Return [X, Y] of the center of cell containing provided text 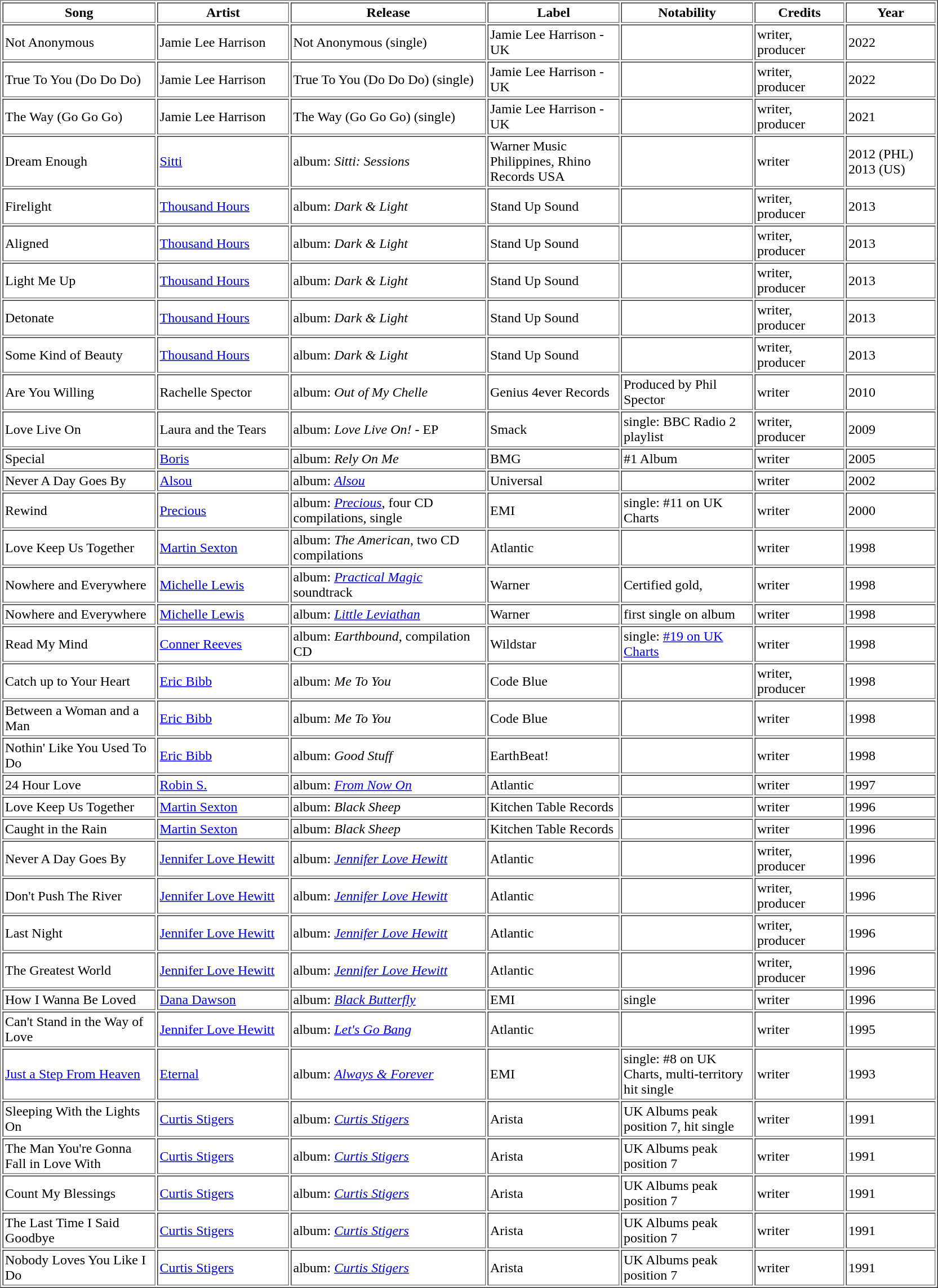
2012 (PHL) 2013 (US) [891, 162]
BMG [554, 459]
album: Alsou [388, 481]
24 Hour Love [79, 785]
Robin S. [223, 785]
album: Out of My Chelle [388, 392]
Don't Push The River [79, 896]
Produced by Phil Spector [687, 392]
Universal [554, 481]
The Way (Go Go Go) (single) [388, 117]
#1 Album [687, 459]
Wildstar [554, 645]
How I Wanna Be Loved [79, 1000]
Precious [223, 510]
Alsou [223, 481]
Dream Enough [79, 162]
True To You (Do Do Do) (single) [388, 80]
Aligned [79, 243]
Rachelle Spector [223, 392]
1997 [891, 785]
Caught in the Rain [79, 829]
The Last Time I Said Goodbye [79, 1231]
album: Sitti: Sessions [388, 162]
Warner Music Philippines, Rhino Records USA [554, 162]
Smack [554, 429]
The Way (Go Go Go) [79, 117]
album: Precious, four CD compilations, single [388, 510]
Notability [687, 12]
Some Kind of Beauty [79, 355]
1993 [891, 1074]
2021 [891, 117]
True To You (Do Do Do) [79, 80]
Credits [800, 12]
Special [79, 459]
Catch up to Your Heart [79, 682]
Just a Step From Heaven [79, 1074]
Genius 4ever Records [554, 392]
Not Anonymous (single) [388, 43]
album: Black Butterfly [388, 1000]
Not Anonymous [79, 43]
Detonate [79, 318]
Laura and the Tears [223, 429]
Last Night [79, 933]
Eternal [223, 1074]
single: #11 on UK Charts [687, 510]
1995 [891, 1030]
The Man You're Gonna Fall in Love With [79, 1156]
Nobody Loves You Like I Do [79, 1268]
Rewind [79, 510]
2005 [891, 459]
2000 [891, 510]
album: Love Live On! - EP [388, 429]
Nothin' Like You Used To Do [79, 756]
first single on album [687, 614]
album: Rely On Me [388, 459]
Read My Mind [79, 645]
single: BBC Radio 2 playlist [687, 429]
album: Let's Go Bang [388, 1030]
EarthBeat! [554, 756]
Are You Willing [79, 392]
single: #8 on UK Charts, multi-territory hit single [687, 1074]
UK Albums peak position 7, hit single [687, 1119]
Between a Woman and a Man [79, 719]
2002 [891, 481]
Firelight [79, 206]
Light Me Up [79, 281]
album: Little Leviathan [388, 614]
album: Good Stuff [388, 756]
Song [79, 12]
Sitti [223, 162]
Dana Dawson [223, 1000]
The Greatest World [79, 970]
Label [554, 12]
single [687, 1000]
2010 [891, 392]
2009 [891, 429]
Year [891, 12]
Can't Stand in the Way of Love [79, 1030]
Count My Blessings [79, 1193]
Sleeping With the Lights On [79, 1119]
album: From Now On [388, 785]
Certified gold, [687, 585]
album: Practical Magic soundtrack [388, 585]
Love Live On [79, 429]
album: Always & Forever [388, 1074]
Artist [223, 12]
album: The American, two CD compilations [388, 548]
Release [388, 12]
single: #19 on UK Charts [687, 645]
Conner Reeves [223, 645]
album: Earthbound, compilation CD [388, 645]
Boris [223, 459]
